For the text-containing cell, return its midpoint in (x, y) coordinate format. 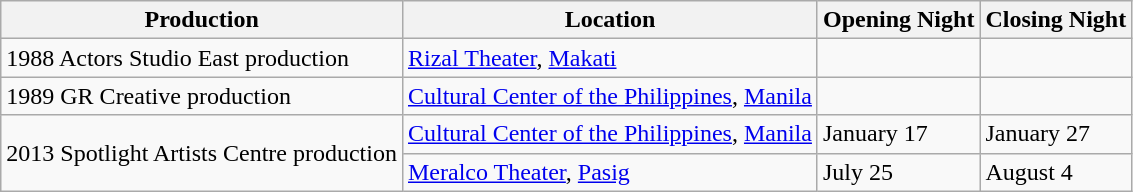
January 27 (1056, 134)
1989 GR Creative production (202, 96)
January 17 (898, 134)
1988 Actors Studio East production (202, 58)
Rizal Theater, Makati (610, 58)
Closing Night (1056, 20)
2013 Spotlight Artists Centre production (202, 153)
Opening Night (898, 20)
July 25 (898, 172)
Location (610, 20)
Production (202, 20)
August 4 (1056, 172)
Meralco Theater, Pasig (610, 172)
